Scan for the cell matching the given text and deliver its [x, y] coordinate at center. 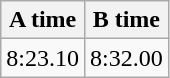
8:32.00 [126, 58]
A time [43, 20]
B time [126, 20]
8:23.10 [43, 58]
